Identify which cell holds the provided text, then report its (X, Y) central coordinate. 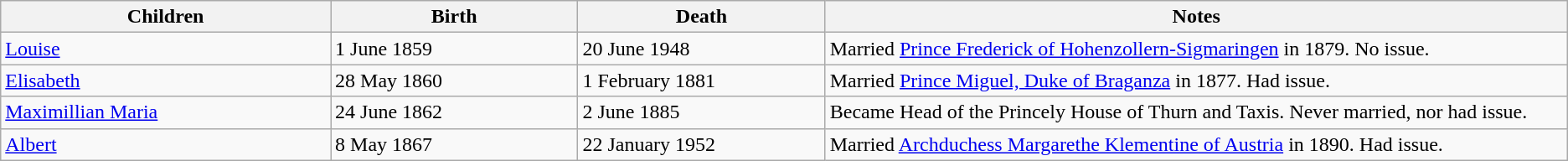
Maximillian Maria (166, 112)
Birth (454, 17)
1 June 1859 (454, 49)
Became Head of the Princely House of Thurn and Taxis. Never married, nor had issue. (1196, 112)
2 June 1885 (702, 112)
Louise (166, 49)
22 January 1952 (702, 144)
1 February 1881 (702, 80)
Notes (1196, 17)
24 June 1862 (454, 112)
Children (166, 17)
28 May 1860 (454, 80)
8 May 1867 (454, 144)
Married Archduchess Margarethe Klementine of Austria in 1890. Had issue. (1196, 144)
20 June 1948 (702, 49)
Death (702, 17)
Married Prince Frederick of Hohenzollern-Sigmaringen in 1879. No issue. (1196, 49)
Albert (166, 144)
Elisabeth (166, 80)
Married Prince Miguel, Duke of Braganza in 1877. Had issue. (1196, 80)
